For the text-containing cell, return its midpoint in [X, Y] coordinate format. 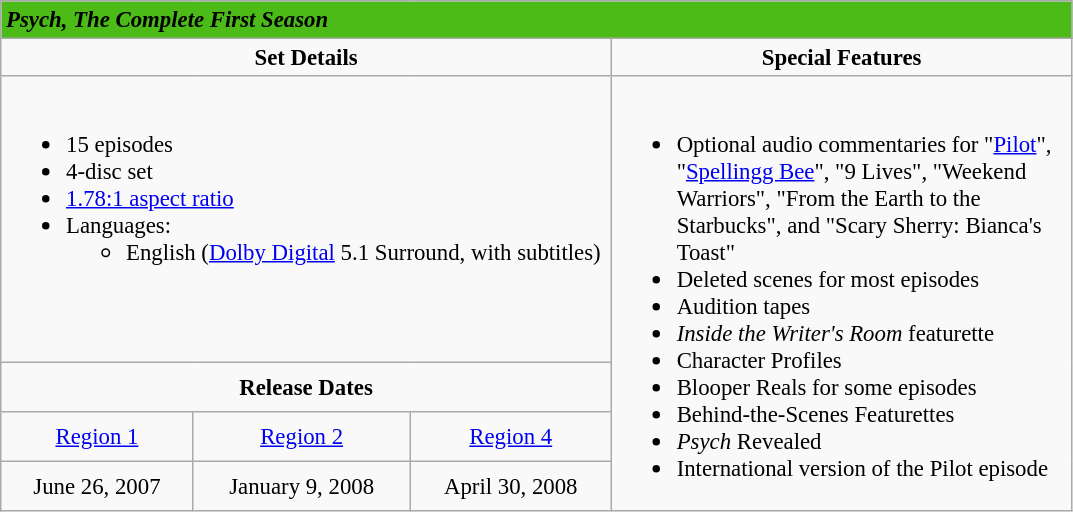
15 episodes4-disc set1.78:1 aspect ratioLanguages:English (Dolby Digital 5.1 Surround, with subtitles) [306, 219]
June 26, 2007 [97, 486]
Release Dates [306, 386]
Special Features [842, 58]
Region 1 [97, 436]
Region 2 [302, 436]
Psych, The Complete First Season [536, 20]
Set Details [306, 58]
April 30, 2008 [510, 486]
Region 4 [510, 436]
January 9, 2008 [302, 486]
